Search for the cell housing the specified text and yield its (x, y) center coordinate. 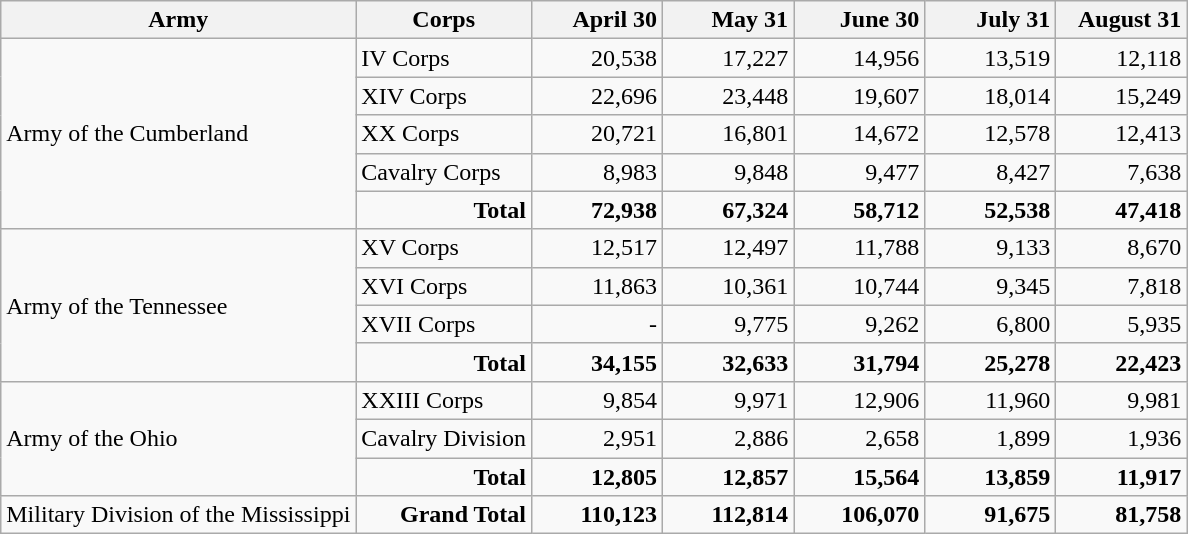
XVII Corps (444, 324)
10,744 (860, 286)
67,324 (728, 210)
Army (178, 20)
7,818 (1122, 286)
72,938 (598, 210)
8,670 (1122, 248)
11,960 (990, 400)
1,936 (1122, 438)
13,859 (990, 477)
110,123 (598, 515)
20,538 (598, 58)
12,906 (860, 400)
April 30 (598, 20)
9,854 (598, 400)
47,418 (1122, 210)
XXIII Corps (444, 400)
91,675 (990, 515)
11,788 (860, 248)
6,800 (990, 324)
2,658 (860, 438)
9,981 (1122, 400)
Military Division of the Mississippi (178, 515)
18,014 (990, 96)
11,863 (598, 286)
12,805 (598, 477)
106,070 (860, 515)
9,971 (728, 400)
Corps (444, 20)
12,517 (598, 248)
58,712 (860, 210)
Cavalry Division (444, 438)
May 31 (728, 20)
9,477 (860, 172)
XVI Corps (444, 286)
5,935 (1122, 324)
22,696 (598, 96)
15,249 (1122, 96)
17,227 (728, 58)
9,262 (860, 324)
12,497 (728, 248)
20,721 (598, 134)
XIV Corps (444, 96)
Army of the Ohio (178, 438)
12,578 (990, 134)
25,278 (990, 362)
XX Corps (444, 134)
Army of the Cumberland (178, 134)
9,345 (990, 286)
31,794 (860, 362)
23,448 (728, 96)
9,133 (990, 248)
81,758 (1122, 515)
19,607 (860, 96)
13,519 (990, 58)
- (598, 324)
34,155 (598, 362)
9,848 (728, 172)
10,361 (728, 286)
2,886 (728, 438)
XV Corps (444, 248)
11,917 (1122, 477)
32,633 (728, 362)
12,413 (1122, 134)
1,899 (990, 438)
12,118 (1122, 58)
8,983 (598, 172)
IV Corps (444, 58)
12,857 (728, 477)
14,672 (860, 134)
July 31 (990, 20)
112,814 (728, 515)
August 31 (1122, 20)
Army of the Tennessee (178, 305)
14,956 (860, 58)
15,564 (860, 477)
7,638 (1122, 172)
8,427 (990, 172)
16,801 (728, 134)
22,423 (1122, 362)
9,775 (728, 324)
Cavalry Corps (444, 172)
52,538 (990, 210)
2,951 (598, 438)
Grand Total (444, 515)
June 30 (860, 20)
